Identify which cell holds the provided text, then report its (X, Y) central coordinate. 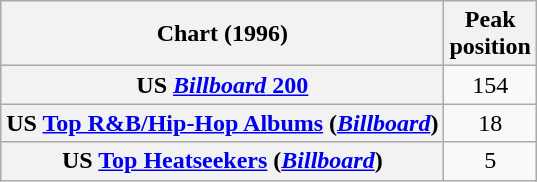
154 (490, 85)
US Billboard 200 (222, 85)
Peak position (490, 34)
5 (490, 161)
Chart (1996) (222, 34)
18 (490, 123)
US Top R&B/Hip-Hop Albums (Billboard) (222, 123)
US Top Heatseekers (Billboard) (222, 161)
